From the cell containing the given text, extract its center point as (x, y) coordinate. 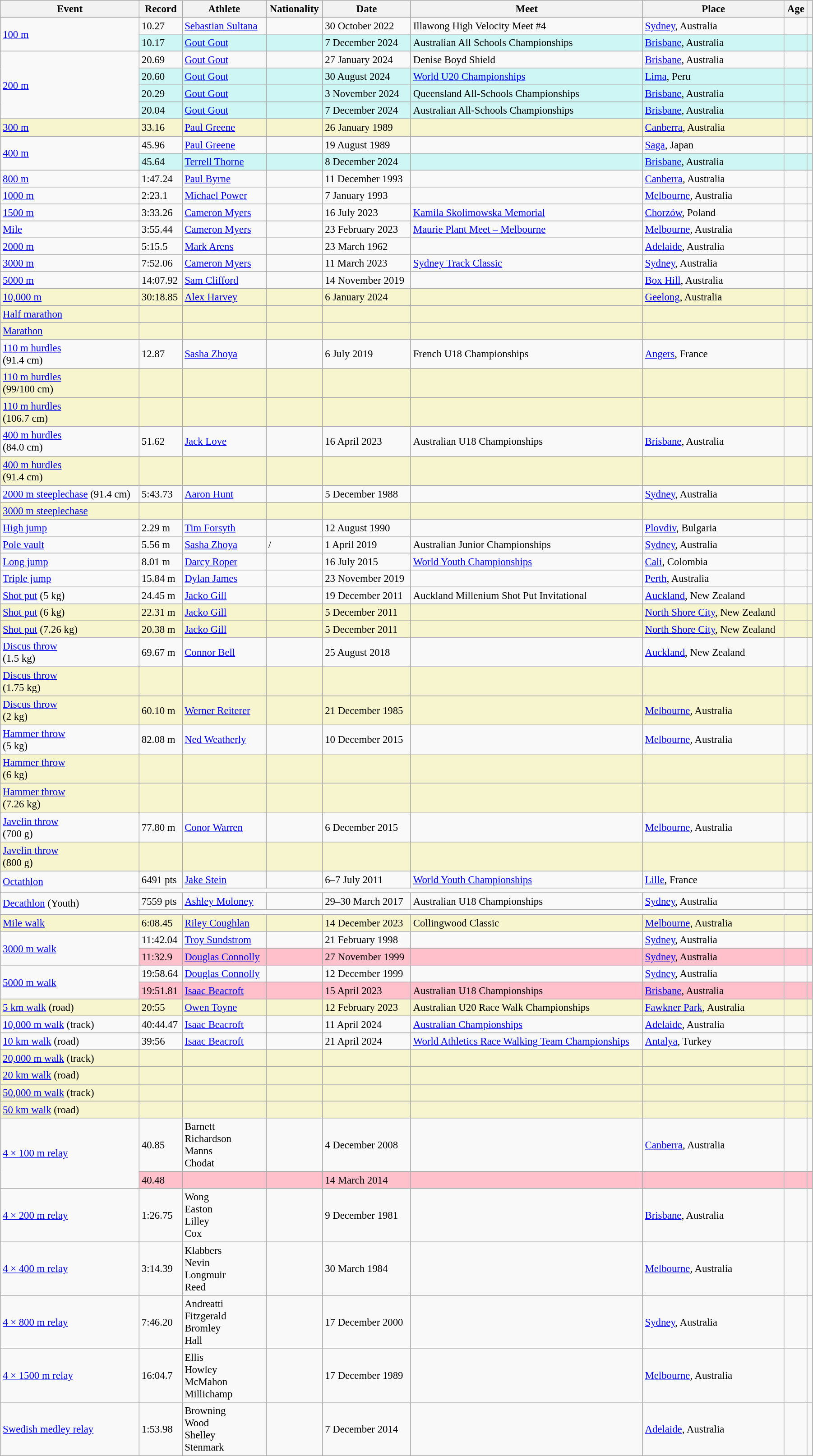
Record (161, 9)
BarnettRichardsonMannsChodat (224, 1145)
Athlete (224, 9)
110 m hurdles(91.4 cm) (70, 355)
Box Hill, Australia (713, 280)
Riley Coughlan (224, 923)
19:51.81 (161, 991)
Octathlon (70, 882)
110 m hurdles(106.7 cm) (70, 412)
8 December 2024 (367, 161)
Lille, France (713, 880)
Michael Power (224, 195)
4 × 1500 m relay (70, 1376)
100 m (70, 34)
10,000 m walk (track) (70, 1025)
45.64 (161, 161)
24.45 m (161, 595)
2000 m (70, 246)
Place (713, 9)
Kamila Skolimowska Memorial (527, 212)
14 November 2019 (367, 280)
Mile (70, 230)
26 January 1989 (367, 128)
12 December 1999 (367, 974)
Decathlon (Youth) (70, 903)
Discus throw(1.5 kg) (70, 652)
Chorzów, Poland (713, 212)
Mark Arens (224, 246)
1000 m (70, 195)
Antalya, Turkey (713, 1041)
1:53.98 (161, 1429)
Paul Byrne (224, 179)
20.60 (161, 77)
6 July 2019 (367, 355)
Auckland Millenium Shot Put Invitational (527, 595)
Australian Junior Championships (527, 545)
4 × 400 m relay (70, 1268)
5:43.73 (161, 494)
Alex Harvey (224, 297)
7:46.20 (161, 1322)
Jake Stein (224, 880)
Queensland All-Schools Championships (527, 94)
14:07.92 (161, 280)
Long jump (70, 562)
Hammer throw(6 kg) (70, 769)
Swedish medley relay (70, 1429)
11 March 2023 (367, 263)
7559 pts (161, 901)
Angers, France (713, 355)
Jack Love (224, 442)
Half marathon (70, 314)
20.38 m (161, 630)
Troy Sundstrom (224, 940)
21 February 1998 (367, 940)
3000 m steeplechase (70, 511)
Pole vault (70, 545)
Saga, Japan (713, 145)
30 October 2022 (367, 26)
Connor Bell (224, 652)
4 December 2008 (367, 1145)
Ned Weatherly (224, 740)
15.84 m (161, 579)
Australian All Schools Championships (527, 43)
4 × 200 m relay (70, 1215)
/ (294, 545)
14 March 2014 (367, 1180)
6491 pts (161, 880)
1 April 2019 (367, 545)
16 April 2023 (367, 442)
30 August 2024 (367, 77)
Werner Reiterer (224, 711)
22.31 m (161, 613)
8.01 m (161, 562)
4 × 800 m relay (70, 1322)
12 February 2023 (367, 1008)
10.27 (161, 26)
Terrell Thorne (224, 161)
Lima, Peru (713, 77)
3:14.39 (161, 1268)
51.62 (161, 442)
Owen Toyne (224, 1008)
6 December 2015 (367, 827)
Nationality (294, 9)
17 December 1989 (367, 1376)
400 m (70, 153)
50,000 m walk (track) (70, 1092)
16 July 2015 (367, 562)
Meet (527, 9)
Javelin throw(700 g) (70, 827)
Date (367, 9)
2.29 m (161, 528)
20 km walk (road) (70, 1076)
Sydney Track Classic (527, 263)
15 April 2023 (367, 991)
300 m (70, 128)
50 km walk (road) (70, 1110)
BrowningWoodShelleyStenmark (224, 1429)
19 August 1989 (367, 145)
12.87 (161, 355)
11 December 1993 (367, 179)
10,000 m (70, 297)
Fawkner Park, Australia (713, 1008)
33.16 (161, 128)
3:55.44 (161, 230)
11 April 2024 (367, 1025)
Plovdiv, Bulgaria (713, 528)
World U20 Championships (527, 77)
21 April 2024 (367, 1041)
5 December 1988 (367, 494)
3:33.26 (161, 212)
5000 m walk (70, 982)
7 December 2014 (367, 1429)
5 km walk (road) (70, 1008)
800 m (70, 179)
16:04.7 (161, 1376)
6:08.45 (161, 923)
16 July 2023 (367, 212)
WongEastonLilleyCox (224, 1215)
69.67 m (161, 652)
4 × 100 m relay (70, 1153)
400 m hurdles(91.4 cm) (70, 471)
2:23.1 (161, 195)
39:56 (161, 1041)
Australian Championships (527, 1025)
11:42.04 (161, 940)
Sam Clifford (224, 280)
110 m hurdles(99/100 cm) (70, 383)
1:47.24 (161, 179)
400 m hurdles(84.0 cm) (70, 442)
40.48 (161, 1180)
Triple jump (70, 579)
Illawong High Velocity Meet #4 (527, 26)
40.85 (161, 1145)
Ashley Moloney (224, 901)
19 December 2011 (367, 595)
20.04 (161, 111)
9 December 1981 (367, 1215)
23 February 2023 (367, 230)
High jump (70, 528)
10.17 (161, 43)
Age (796, 9)
Mile walk (70, 923)
27 November 1999 (367, 957)
Collingwood Classic (527, 923)
20.29 (161, 94)
1:26.75 (161, 1215)
Aaron Hunt (224, 494)
14 December 2023 (367, 923)
Tim Forsyth (224, 528)
Maurie Plant Meet – Melbourne (527, 230)
20.69 (161, 60)
Australian All-Schools Championships (527, 111)
7 January 1993 (367, 195)
6–7 July 2011 (367, 880)
French U18 Championships (527, 355)
11:32.9 (161, 957)
30 March 1984 (367, 1268)
Event (70, 9)
KlabbersNevinLongmuirReed (224, 1268)
12 August 1990 (367, 528)
21 December 1985 (367, 711)
5000 m (70, 280)
23 March 1962 (367, 246)
20,000 m walk (track) (70, 1059)
Discus throw(2 kg) (70, 711)
82.08 m (161, 740)
3000 m (70, 263)
Javelin throw(800 g) (70, 856)
29–30 March 2017 (367, 901)
3 November 2024 (367, 94)
30:18.85 (161, 297)
45.96 (161, 145)
10 km walk (road) (70, 1041)
5.56 m (161, 545)
20:55 (161, 1008)
Australian U20 Race Walk Championships (527, 1008)
25 August 2018 (367, 652)
2000 m steeplechase (91.4 cm) (70, 494)
3000 m walk (70, 948)
40:44.47 (161, 1025)
Shot put (7.26 kg) (70, 630)
17 December 2000 (367, 1322)
6 January 2024 (367, 297)
27 January 2024 (367, 60)
Hammer throw(5 kg) (70, 740)
200 m (70, 85)
EllisHowleyMcMahonMillichamp (224, 1376)
77.80 m (161, 827)
Geelong, Australia (713, 297)
Shot put (5 kg) (70, 595)
Darcy Roper (224, 562)
5:15.5 (161, 246)
Discus throw(1.75 kg) (70, 682)
Perth, Australia (713, 579)
Denise Boyd Shield (527, 60)
1500 m (70, 212)
Hammer throw(7.26 kg) (70, 798)
60.10 m (161, 711)
Cali, Colombia (713, 562)
Sebastian Sultana (224, 26)
10 December 2015 (367, 740)
World Athletics Race Walking Team Championships (527, 1041)
Shot put (6 kg) (70, 613)
23 November 2019 (367, 579)
Marathon (70, 331)
7:52.06 (161, 263)
Conor Warren (224, 827)
AndreattiFitzgeraldBromleyHall (224, 1322)
19:58.64 (161, 974)
Dylan James (224, 579)
